Pinpoint the cell where the given text exists, returning its (x, y) midpoint coordinate. 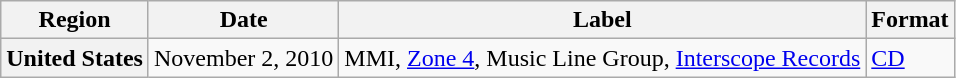
MMI, Zone 4, Music Line Group, Interscope Records (602, 58)
Format (910, 20)
CD (910, 58)
Date (243, 20)
Region (75, 20)
November 2, 2010 (243, 58)
Label (602, 20)
United States (75, 58)
